Capture the cell that displays the provided text and extract its (X, Y) central coordinate. 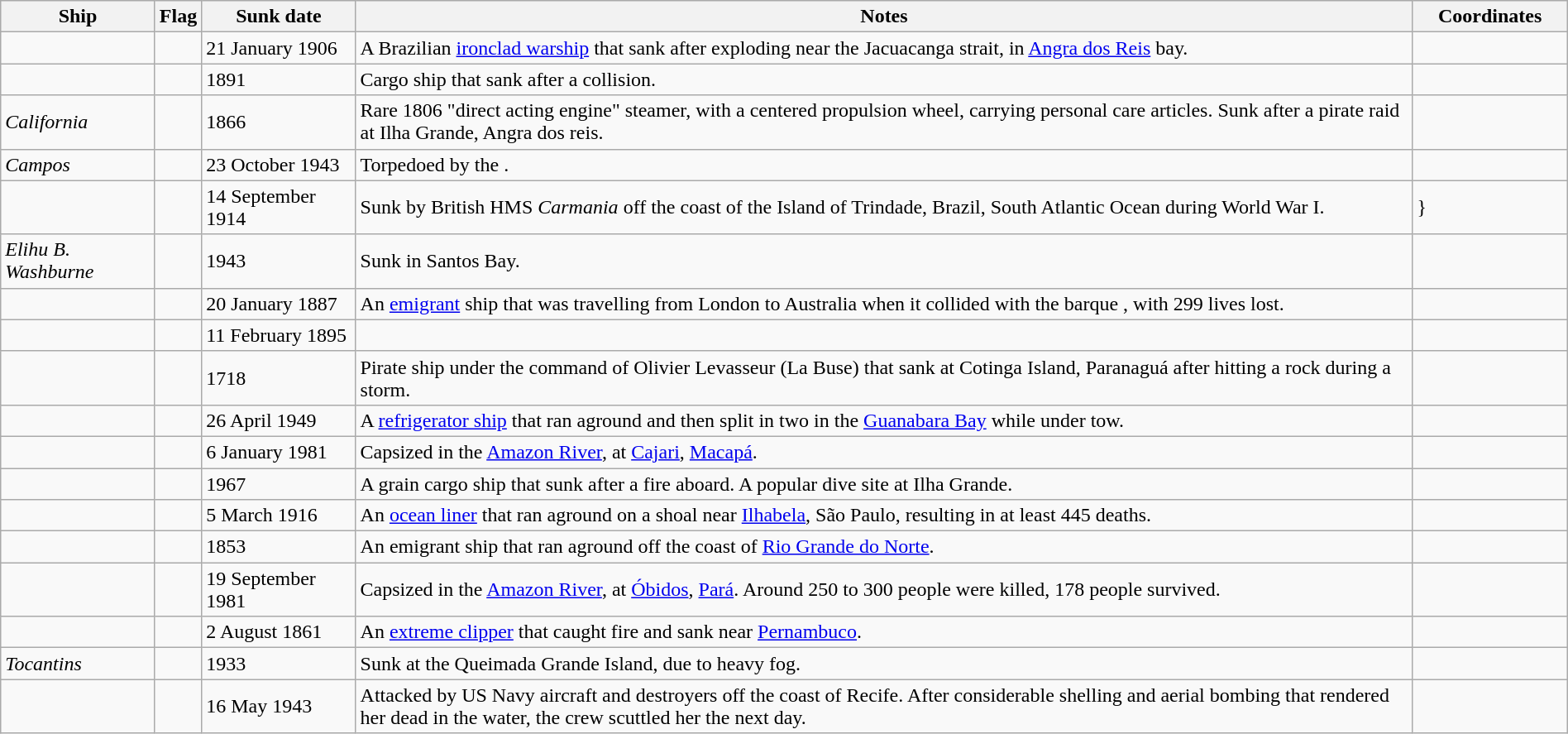
1933 (279, 664)
California (78, 122)
Campos (78, 165)
23 October 1943 (279, 165)
Flag (178, 17)
26 April 1949 (279, 420)
16 May 1943 (279, 707)
An ocean liner that ran aground on a shoal near Ilhabela, São Paulo, resulting in at least 445 deaths. (884, 516)
} (1490, 207)
2 August 1861 (279, 632)
A grain cargo ship that sunk after a fire aboard. A popular dive site at Ilha Grande. (884, 484)
An extreme clipper that caught fire and sank near Pernambuco. (884, 632)
Notes (884, 17)
Cargo ship that sank after a collision. (884, 79)
Ship (78, 17)
Sunk at the Queimada Grande Island, due to heavy fog. (884, 664)
Tocantins (78, 664)
Pirate ship under the command of Olivier Levasseur (La Buse) that sank at Cotinga Island, Paranaguá after hitting a rock during a storm. (884, 377)
Torpedoed by the . (884, 165)
Capsized in the Amazon River, at Óbidos, Pará. Around 250 to 300 people were killed, 178 people survived. (884, 589)
Coordinates (1490, 17)
Sunk by British HMS Carmania off the coast of the Island of Trindade, Brazil, South Atlantic Ocean during World War I. (884, 207)
19 September 1981 (279, 589)
Capsized in the Amazon River, at Cajari, Macapá. (884, 452)
5 March 1916 (279, 516)
Elihu B. Washburne (78, 261)
A Brazilian ironclad warship that sank after exploding near the Jacuacanga strait, in Angra dos Reis bay. (884, 48)
1718 (279, 377)
11 February 1895 (279, 335)
A refrigerator ship that ran aground and then split in two in the Guanabara Bay while under tow. (884, 420)
21 January 1906 (279, 48)
An emigrant ship that ran aground off the coast of Rio Grande do Norte. (884, 547)
1853 (279, 547)
An emigrant ship that was travelling from London to Australia when it collided with the barque , with 299 lives lost. (884, 304)
14 September 1914 (279, 207)
1943 (279, 261)
1891 (279, 79)
1866 (279, 122)
20 January 1887 (279, 304)
1967 (279, 484)
Sunk in Santos Bay. (884, 261)
6 January 1981 (279, 452)
Sunk date (279, 17)
